Search for the cell housing the specified text and yield its [x, y] center coordinate. 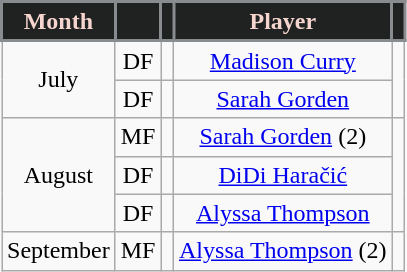
Alyssa Thompson [284, 213]
July [59, 80]
September [59, 251]
Player [284, 22]
Sarah Gorden [284, 99]
Alyssa Thompson (2) [284, 251]
Sarah Gorden (2) [284, 137]
Madison Curry [284, 60]
August [59, 175]
DiDi Haračić [284, 175]
Month [59, 22]
